Detect which cell encompasses the target text, then output its [x, y] center coordinate. 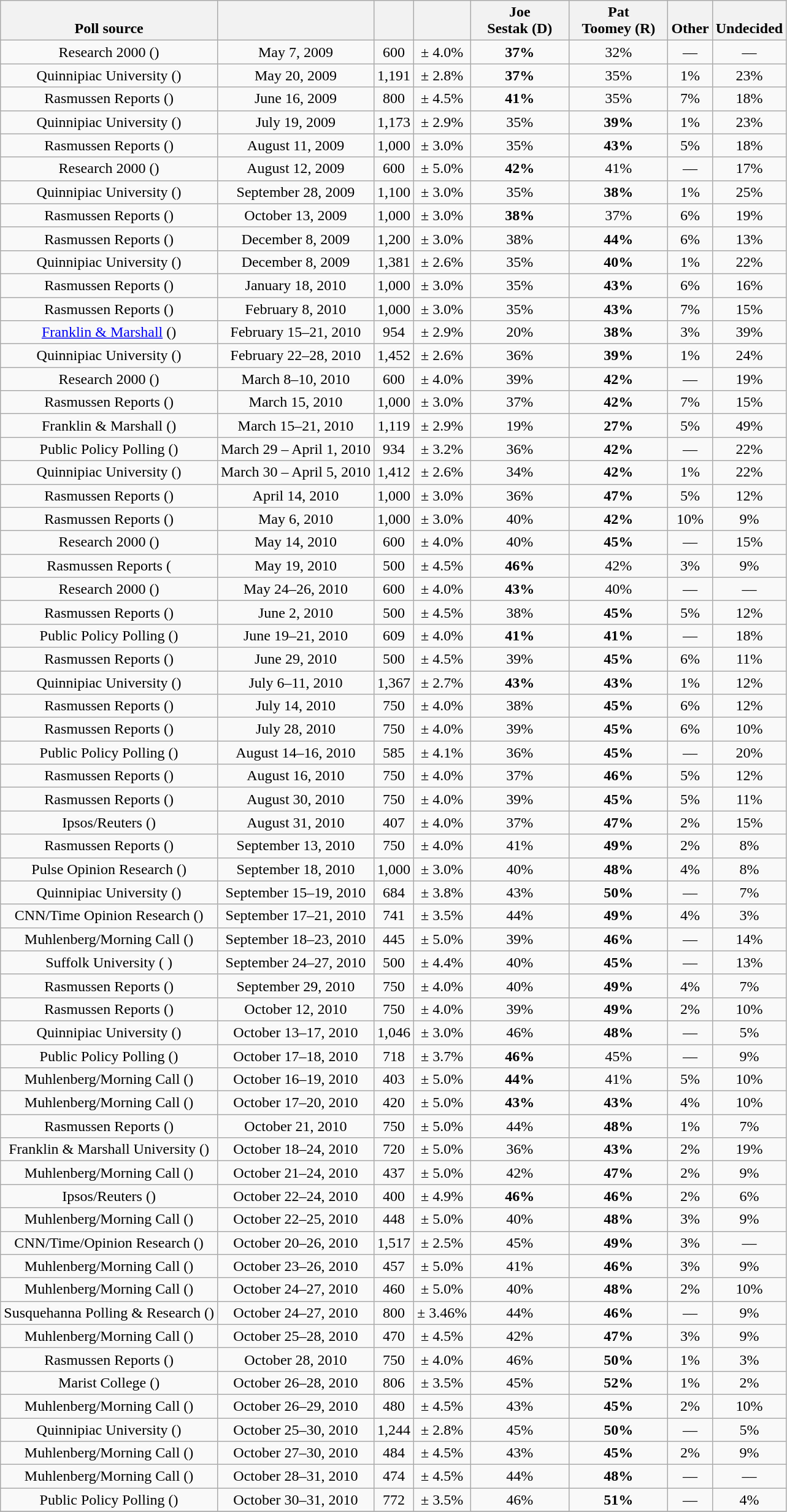
July 6–11, 2010 [296, 683]
May 6, 2010 [296, 519]
24% [749, 356]
June 19–21, 2010 [296, 635]
± 4.4% [442, 962]
470 [394, 1336]
1,244 [394, 1430]
August 30, 2010 [296, 799]
Undecided [749, 21]
1,046 [394, 1032]
Suffolk University ( ) [109, 962]
Susquehanna Polling & Research () [109, 1313]
March 8–10, 2010 [296, 379]
October 26–28, 2010 [296, 1383]
February 8, 2010 [296, 309]
May 19, 2010 [296, 566]
1,412 [394, 472]
27% [618, 426]
± 3.2% [442, 449]
772 [394, 1500]
420 [394, 1103]
480 [394, 1406]
CNN/Time Opinion Research () [109, 916]
934 [394, 449]
February 22–28, 2010 [296, 356]
457 [394, 1266]
Franklin & Marshall University () [109, 1149]
October 22–24, 2010 [296, 1196]
460 [394, 1289]
403 [394, 1080]
Other [690, 21]
February 15–21, 2010 [296, 332]
445 [394, 939]
± 2.7% [442, 683]
741 [394, 916]
Poll source [109, 21]
17% [749, 169]
August 12, 2009 [296, 169]
March 15, 2010 [296, 402]
PatToomey (R) [618, 21]
October 13, 2009 [296, 215]
± 3.7% [442, 1056]
September 15–19, 2010 [296, 892]
32% [618, 52]
August 11, 2009 [296, 145]
September 24–27, 2010 [296, 962]
1,381 [394, 262]
March 15–21, 2010 [296, 426]
1,200 [394, 239]
October 16–19, 2010 [296, 1080]
400 [394, 1196]
Pulse Opinion Research () [109, 869]
October 30–31, 2010 [296, 1500]
May 20, 2009 [296, 75]
Rasmussen Reports ( [109, 566]
May 7, 2009 [296, 52]
720 [394, 1149]
October 26–29, 2010 [296, 1406]
June 16, 2009 [296, 99]
July 28, 2010 [296, 729]
484 [394, 1453]
1,100 [394, 192]
± 2.5% [442, 1243]
May 24–26, 2010 [296, 589]
September 18, 2010 [296, 869]
October 13–17, 2010 [296, 1032]
October 28–31, 2010 [296, 1476]
October 25–28, 2010 [296, 1336]
October 12, 2010 [296, 1009]
July 19, 2009 [296, 122]
718 [394, 1056]
October 17–18, 2010 [296, 1056]
CNN/Time/Opinion Research () [109, 1243]
± 3.46% [442, 1313]
448 [394, 1219]
JoeSestak (D) [520, 21]
September 29, 2010 [296, 986]
October 23–26, 2010 [296, 1266]
1,173 [394, 122]
474 [394, 1476]
September 17–21, 2010 [296, 916]
October 28, 2010 [296, 1359]
October 18–24, 2010 [296, 1149]
1,517 [394, 1243]
14% [749, 939]
August 31, 2010 [296, 823]
1,367 [394, 683]
1,119 [394, 426]
954 [394, 332]
July 14, 2010 [296, 706]
October 22–25, 2010 [296, 1219]
51% [618, 1500]
± 3.8% [442, 892]
609 [394, 635]
September 28, 2009 [296, 192]
September 18–23, 2010 [296, 939]
May 14, 2010 [296, 542]
August 16, 2010 [296, 776]
September 13, 2010 [296, 846]
October 25–30, 2010 [296, 1430]
June 2, 2010 [296, 612]
34% [520, 472]
April 14, 2010 [296, 496]
684 [394, 892]
August 14–16, 2010 [296, 753]
25% [749, 192]
1,191 [394, 75]
437 [394, 1173]
October 21, 2010 [296, 1126]
407 [394, 823]
52% [618, 1383]
October 21–24, 2010 [296, 1173]
± 4.1% [442, 753]
June 29, 2010 [296, 659]
October 20–26, 2010 [296, 1243]
± 4.9% [442, 1196]
October 27–30, 2010 [296, 1453]
585 [394, 753]
806 [394, 1383]
1,452 [394, 356]
March 30 – April 5, 2010 [296, 472]
Marist College () [109, 1383]
October 17–20, 2010 [296, 1103]
16% [749, 285]
March 29 – April 1, 2010 [296, 449]
January 18, 2010 [296, 285]
